Find where the given text appears and provide that cell's center as (X, Y) coordinate. 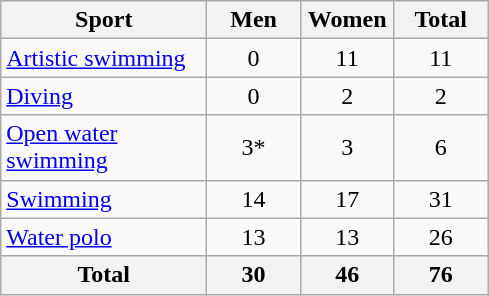
Women (347, 20)
3* (254, 148)
6 (441, 148)
14 (254, 199)
Swimming (104, 199)
Diving (104, 96)
Men (254, 20)
Water polo (104, 237)
Open water swimming (104, 148)
Sport (104, 20)
26 (441, 237)
46 (347, 275)
Artistic swimming (104, 58)
31 (441, 199)
30 (254, 275)
17 (347, 199)
76 (441, 275)
3 (347, 148)
